For the text-containing cell, return its midpoint in [X, Y] coordinate format. 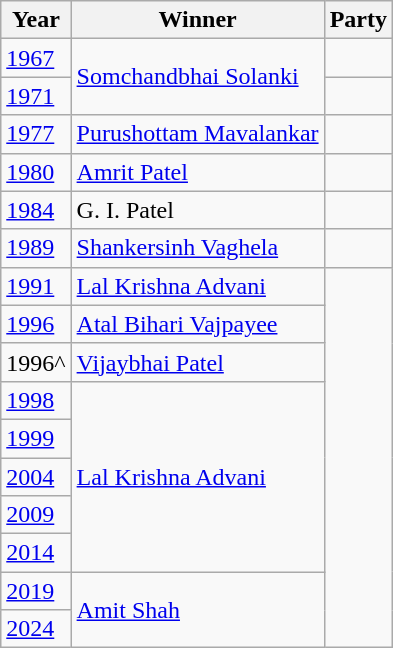
1971 [36, 96]
2019 [36, 591]
2014 [36, 553]
1967 [36, 58]
Vijaybhai Patel [198, 362]
Winner [198, 20]
1984 [36, 210]
Atal Bihari Vajpayee [198, 324]
Shankersinh Vaghela [198, 248]
2004 [36, 477]
2009 [36, 515]
Purushottam Mavalankar [198, 134]
1996^ [36, 362]
1999 [36, 438]
2024 [36, 629]
Amit Shah [198, 610]
1996 [36, 324]
1991 [36, 286]
Amrit Patel [198, 172]
Somchandbhai Solanki [198, 77]
Party [358, 20]
1989 [36, 248]
G. I. Patel [198, 210]
1977 [36, 134]
1998 [36, 400]
Year [36, 20]
1980 [36, 172]
